Find where the given text appears and provide that cell's center as [x, y] coordinate. 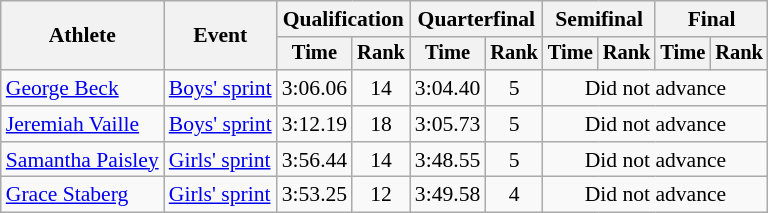
Event [220, 36]
George Beck [82, 88]
Semifinal [599, 19]
Quarterfinal [476, 19]
Samantha Paisley [82, 160]
Final [711, 19]
Jeremiah Vaille [82, 124]
3:53.25 [314, 195]
3:05.73 [448, 124]
3:56.44 [314, 160]
3:49.58 [448, 195]
4 [514, 195]
18 [381, 124]
Grace Staberg [82, 195]
3:06.06 [314, 88]
Qualification [344, 19]
3:48.55 [448, 160]
3:12.19 [314, 124]
Athlete [82, 36]
12 [381, 195]
3:04.40 [448, 88]
